Provide the [x, y] coordinate of the cell's center where the given text is located.  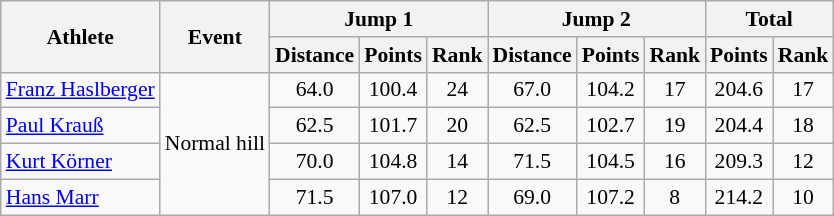
64.0 [314, 90]
Jump 1 [379, 19]
100.4 [393, 90]
16 [674, 162]
102.7 [611, 126]
Hans Marr [80, 197]
204.4 [739, 126]
Normal hill [215, 143]
14 [458, 162]
214.2 [739, 197]
70.0 [314, 162]
107.2 [611, 197]
Total [769, 19]
Jump 2 [597, 19]
104.8 [393, 162]
Paul Krauß [80, 126]
10 [804, 197]
101.7 [393, 126]
107.0 [393, 197]
209.3 [739, 162]
8 [674, 197]
Kurt Körner [80, 162]
24 [458, 90]
20 [458, 126]
104.2 [611, 90]
Athlete [80, 36]
67.0 [532, 90]
18 [804, 126]
19 [674, 126]
Franz Haslberger [80, 90]
204.6 [739, 90]
Event [215, 36]
104.5 [611, 162]
69.0 [532, 197]
